Pinpoint the cell where the given text exists, returning its (X, Y) midpoint coordinate. 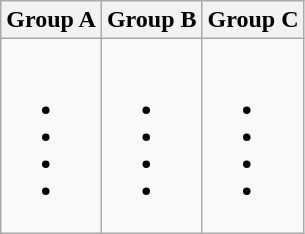
Group C (253, 20)
Group B (152, 20)
Group A (52, 20)
